Scan for the cell matching the given text and deliver its (x, y) coordinate at center. 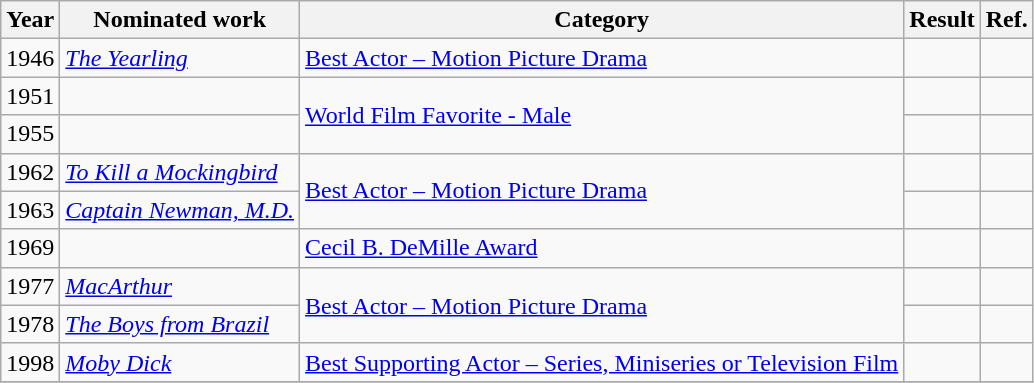
Cecil B. DeMille Award (602, 248)
1946 (30, 58)
The Boys from Brazil (180, 324)
Best Supporting Actor – Series, Miniseries or Television Film (602, 362)
1978 (30, 324)
1951 (30, 96)
To Kill a Mockingbird (180, 172)
The Yearling (180, 58)
Ref. (1006, 20)
1963 (30, 210)
Captain Newman, M.D. (180, 210)
Nominated work (180, 20)
1955 (30, 134)
1969 (30, 248)
Moby Dick (180, 362)
1962 (30, 172)
1977 (30, 286)
World Film Favorite - Male (602, 115)
1998 (30, 362)
Category (602, 20)
Year (30, 20)
MacArthur (180, 286)
Result (942, 20)
